Return [x, y] of the center of cell containing provided text 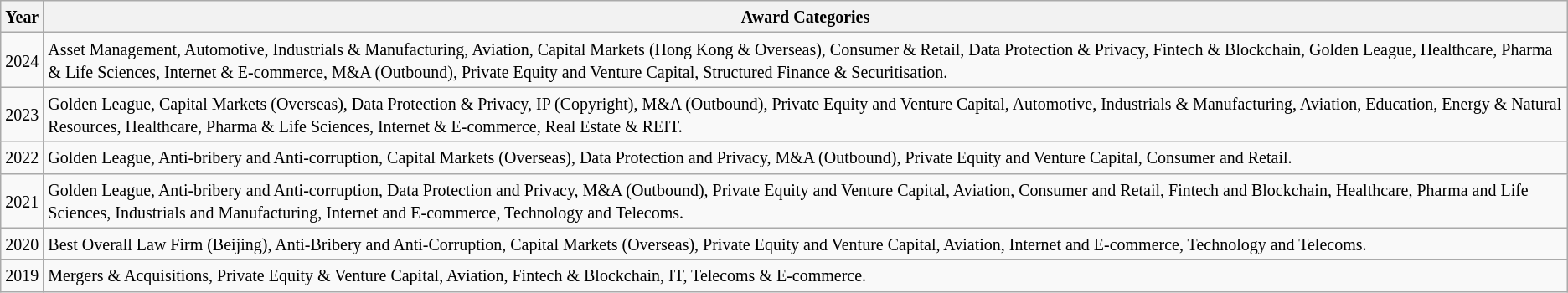
2024 [22, 60]
Mergers & Acquisitions, Private Equity & Venture Capital, Aviation, Fintech & Blockchain, IT, Telecoms & E-commerce. [806, 275]
2022 [22, 157]
2023 [22, 114]
2020 [22, 244]
Award Categories [806, 17]
Year [22, 17]
2019 [22, 275]
2021 [22, 201]
